Determine the (X, Y) coordinate at the center of the cell enclosing the given text.  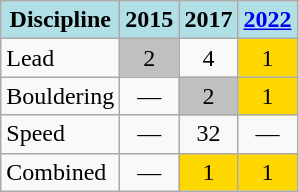
Combined (60, 172)
2017 (208, 20)
32 (208, 134)
Discipline (60, 20)
Speed (60, 134)
Lead (60, 58)
2022 (268, 20)
4 (208, 58)
2015 (150, 20)
Bouldering (60, 96)
